Extract the (x, y) coordinate from the center of the cell holding the provided text.  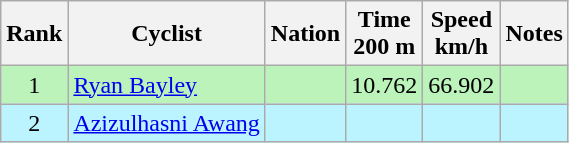
Time200 m (384, 34)
Notes (534, 34)
1 (34, 85)
Speedkm/h (462, 34)
Azizulhasni Awang (166, 123)
Ryan Bayley (166, 85)
Rank (34, 34)
66.902 (462, 85)
10.762 (384, 85)
Cyclist (166, 34)
Nation (305, 34)
2 (34, 123)
